Locate the cell with the specified text and output its [x, y] center coordinate. 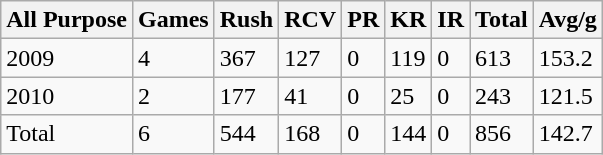
IR [451, 20]
25 [408, 96]
613 [502, 58]
121.5 [568, 96]
544 [246, 134]
2010 [67, 96]
177 [246, 96]
All Purpose [67, 20]
RCV [310, 20]
119 [408, 58]
4 [173, 58]
2009 [67, 58]
6 [173, 134]
144 [408, 134]
Rush [246, 20]
KR [408, 20]
367 [246, 58]
41 [310, 96]
142.7 [568, 134]
2 [173, 96]
168 [310, 134]
153.2 [568, 58]
856 [502, 134]
Avg/g [568, 20]
243 [502, 96]
127 [310, 58]
PR [364, 20]
Games [173, 20]
